Locate the cell with the specified text and output its [X, Y] center coordinate. 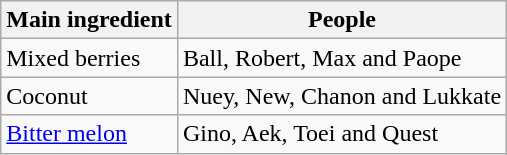
Main ingredient [90, 20]
Gino, Aek, Toei and Quest [342, 134]
Nuey, New, Chanon and Lukkate [342, 96]
Ball, Robert, Max and Paope [342, 58]
Coconut [90, 96]
Mixed berries [90, 58]
People [342, 20]
Bitter melon [90, 134]
